Scan for the cell matching the given text and deliver its (X, Y) coordinate at center. 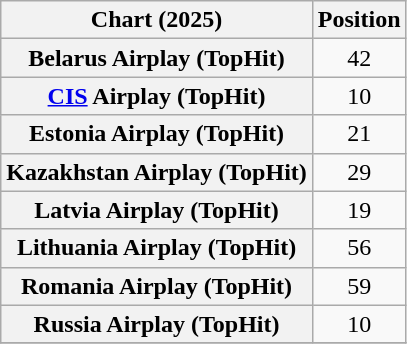
Belarus Airplay (TopHit) (157, 58)
Russia Airplay (TopHit) (157, 324)
Estonia Airplay (TopHit) (157, 134)
Position (359, 20)
Latvia Airplay (TopHit) (157, 210)
CIS Airplay (TopHit) (157, 96)
42 (359, 58)
56 (359, 248)
Lithuania Airplay (TopHit) (157, 248)
Kazakhstan Airplay (TopHit) (157, 172)
Romania Airplay (TopHit) (157, 286)
Chart (2025) (157, 20)
19 (359, 210)
59 (359, 286)
29 (359, 172)
21 (359, 134)
